Capture the cell that displays the provided text and extract its (X, Y) central coordinate. 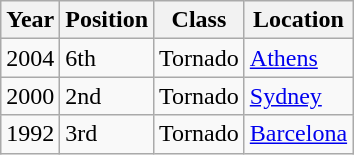
2000 (30, 96)
Position (107, 20)
2004 (30, 58)
2nd (107, 96)
3rd (107, 134)
6th (107, 58)
Barcelona (298, 134)
Athens (298, 58)
Location (298, 20)
Year (30, 20)
Sydney (298, 96)
1992 (30, 134)
Class (200, 20)
